Output the [x, y] coordinate of the center of the cell containing the given text.  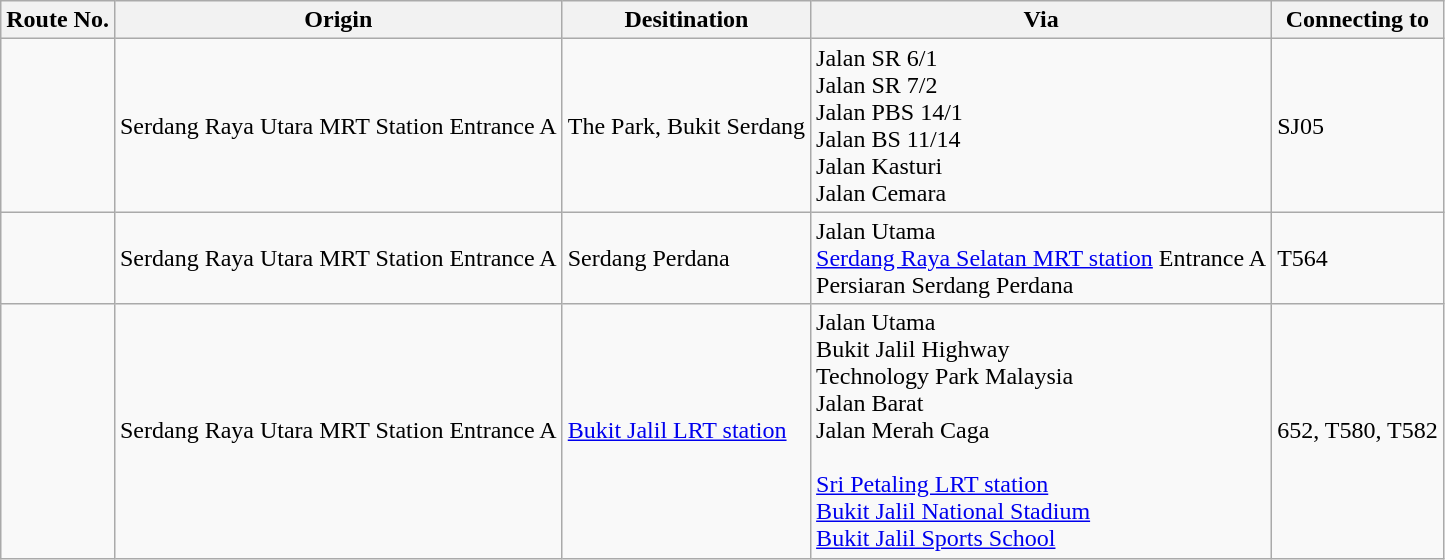
The Park, Bukit Serdang [686, 126]
Desitination [686, 20]
Jalan SR 6/1Jalan SR 7/2Jalan PBS 14/1Jalan BS 11/14Jalan KasturiJalan Cemara [1042, 126]
Bukit Jalil LRT station [686, 431]
SJ05 [1358, 126]
T564 [1358, 258]
652, T580, T582 [1358, 431]
Route No. [58, 20]
Jalan Utama Serdang Raya Selatan MRT station Entrance APersiaran Serdang Perdana [1042, 258]
Connecting to [1358, 20]
Serdang Perdana [686, 258]
Origin [338, 20]
Via [1042, 20]
